Return the [x, y] coordinate for the center point of the cell that contains the specified text.  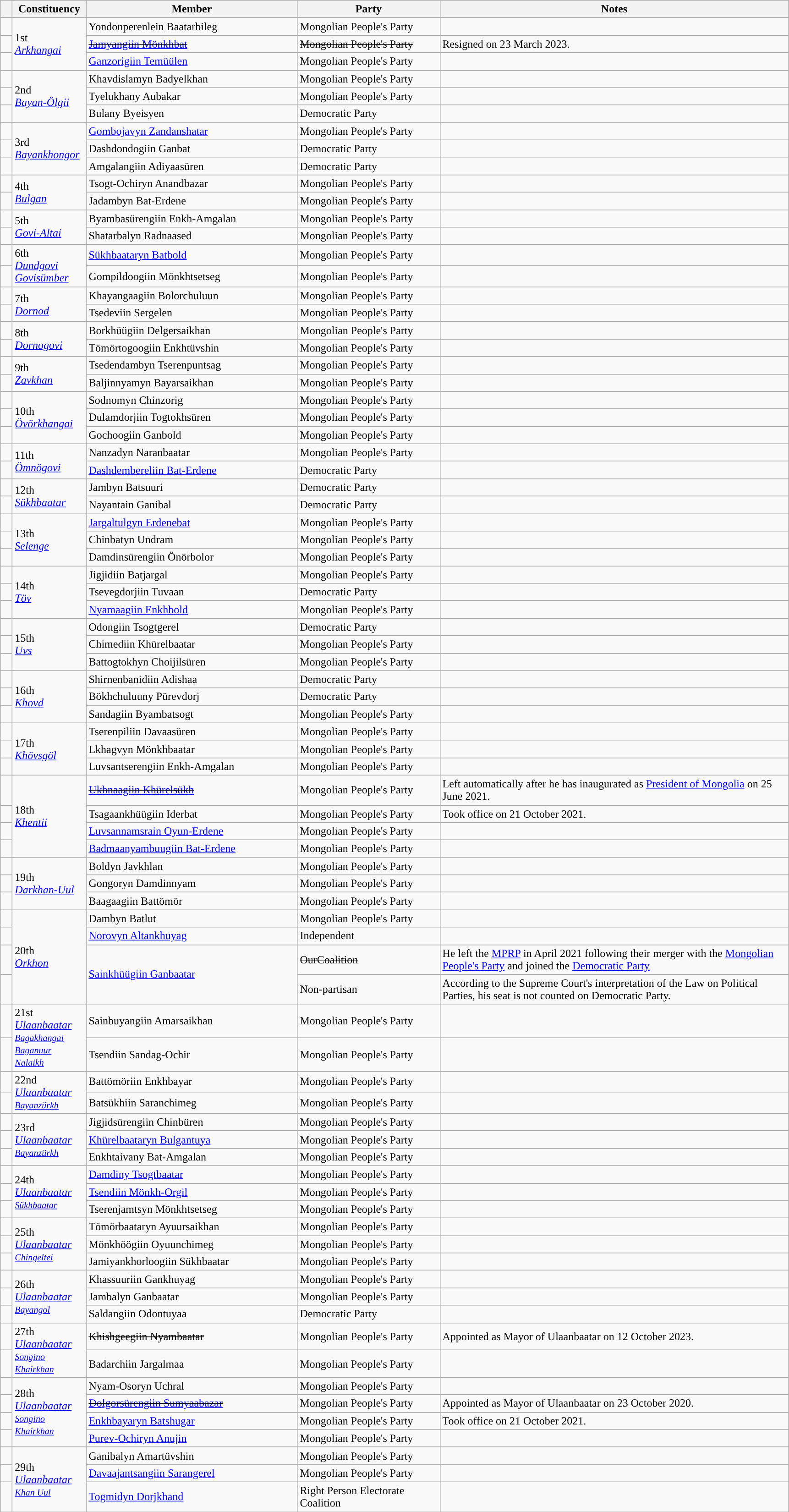
Luvsantserengiin Enkh-Amgalan [192, 766]
27thUlaanbaatarSongino Khairkhan [49, 1350]
Gombojavyn Zandanshatar [192, 131]
28thUlaanbaatarSongino Khairkhan [49, 1412]
Appointed as Mayor of Ulaanbaatar on 12 October 2023. [614, 1336]
Yondonperenlein Baatarbileg [192, 27]
Enkhtaivany Bat-Amgalan [192, 1157]
Ukhnaagiin Khürelsükh [192, 790]
Jambyn Batsuuri [192, 487]
Lkhagvyn Mönkhbaatar [192, 749]
Tsevegdorjiin Tuvaan [192, 592]
Boldyn Javkhlan [192, 866]
Jargaltulgyn Erdenebat [192, 522]
Jambalyn Ganbaatar [192, 1297]
Tömörbaataryn Ayuursaikhan [192, 1227]
13thSelenge [49, 539]
Jigjidsürengiin Chinbüren [192, 1122]
Khishgeegiin Nyambaatar [192, 1336]
29thUlaanbaatarKhan Uul [49, 1479]
Saldangiin Odontuyaa [192, 1314]
Mönkhöögiin Oyuunchimeg [192, 1244]
Member [192, 9]
Non-partisan [368, 989]
Ganzorigiin Temüülen [192, 61]
Tsedeviin Sergelen [192, 313]
Sandagiin Byambatsogt [192, 714]
Jigjidiin Batjargal [192, 575]
Sodnomyn Chinzorig [192, 400]
15thUvs [49, 644]
Khavdislamyn Badyelkhan [192, 79]
Damdiny Tsogtbaatar [192, 1174]
2ndBayan-Ölgii [49, 96]
Khürelbaataryn Bulgantuya [192, 1139]
Nayantain Ganibal [192, 505]
Bulany Byeisyen [192, 114]
18thKhentii [49, 816]
Constituency [49, 9]
3rdBayankhongor [49, 148]
Gochoogiin Ganbold [192, 435]
Tsedendambyn Tserenpuntsag [192, 365]
Odongiin Tsogtgerel [192, 627]
Independent [368, 936]
Nyam-Osoryn Uchral [192, 1386]
12thSükhbaatar [49, 496]
Appointed as Mayor of Ulaanbaatar on 23 October 2020. [614, 1403]
Sainbuyangiin Amarsaikhan [192, 1021]
Badmaanyambuugiin Bat-Erdene [192, 849]
Borkhüügiin Delgersaikhan [192, 330]
24thUlaanbaatarSükhbaatar [49, 1192]
23rdUlaanbaatarBayanzürkh [49, 1139]
Nyamaagiin Enkhbold [192, 610]
10thÖvörkhangai [49, 418]
Tsogt-Ochiryn Anandbazar [192, 183]
Dolgorsürengiin Sumyaabazar [192, 1403]
Left automatically after he has inaugurated as President of Mongolia on 25 June 2021. [614, 790]
21stUlaanbaatarBagakhangaiBaganuurNalaikh [49, 1038]
Enkhbayaryn Batshugar [192, 1421]
Chimediin Khürelbaatar [192, 644]
Tyelukhany Aubakar [192, 96]
20thOrkhon [49, 957]
Nanzadyn Naranbaatar [192, 452]
Purev-Ochiryn Anujin [192, 1438]
17thKhövsgöl [49, 749]
Party [368, 9]
Gompildoogiin Mönkhtsetseg [192, 276]
Shirnenbanidiin Adishaa [192, 679]
Davaajantsangiin Sarangerel [192, 1473]
16thKhovd [49, 697]
Dashdembereliin Bat-Erdene [192, 470]
1stArkhangai [49, 44]
According to the Supreme Court's interpretation of the Law on Political Parties, his seat is not counted on Democratic Party. [614, 989]
Amgalangiin Adiyaasüren [192, 166]
Tserenpiliin Davaasüren [192, 731]
Dashdondogiin Ganbat [192, 148]
OurCoalition [368, 960]
9thZavkhan [49, 374]
Tömörtogoogiin Enkhtüvshin [192, 348]
Baagaagiin Battömör [192, 901]
Gongoryn Damdinnyam [192, 884]
Damdinsürengiin Önörbolor [192, 557]
8thDornogovi [49, 339]
Battömöriin Enkhbayar [192, 1082]
6thDundgoviGovisümber [49, 266]
Baljinnyamyn Bayarsaikhan [192, 383]
Jadambyn Bat-Erdene [192, 201]
26thUlaanbaatarBayangol [49, 1297]
Tsendiin Mönkh-Orgil [192, 1192]
Luvsannamsrain Oyun-Erdene [192, 831]
Byambasürengiin Enkh-Amgalan [192, 219]
Battogtokhyn Choijilsüren [192, 662]
Togmidyn Dorjkhand [192, 1497]
Sükhbaataryn Batbold [192, 255]
11thÖmnögovi [49, 461]
Dulamdorjiin Togtokhsüren [192, 418]
Tserenjamtsyn Mönkhtsetseg [192, 1210]
Shatarbalyn Radnaased [192, 236]
Badarchiin Jargalmaa [192, 1364]
4thBulgan [49, 192]
Dambyn Batlut [192, 918]
Khassuuriin Gankhuyag [192, 1279]
Chinbatyn Undram [192, 540]
Jamiyankhorloogiin Sükhbaatar [192, 1262]
5thGovi-Altai [49, 227]
Norovyn Altankhuyag [192, 936]
22ndUlaanbaatarBayanzürkh [49, 1092]
Notes [614, 9]
He left the MPRP in April 2021 following their merger with the Mongolian People's Party and joined the Democratic Party [614, 960]
Bökhchuluuny Pürevdorj [192, 697]
Jamyangiin Mönkhbat [192, 44]
Right Person Electorate Coalition [368, 1497]
19thDarkhan-Uul [49, 884]
Tsagaankhüügiin Iderbat [192, 814]
Batsükhiin Saranchimeg [192, 1103]
25thUlaanbaatarChingeltei [49, 1244]
Sainkhüügiin Ganbaatar [192, 974]
Khayangaagiin Bolorchuluun [192, 296]
Resigned on 23 March 2023. [614, 44]
14thTöv [49, 592]
7thDornod [49, 304]
Tsendiin Sandag-Ochir [192, 1054]
Ganibalyn Amartüvshin [192, 1456]
